Search for the cell housing the specified text and yield its [x, y] center coordinate. 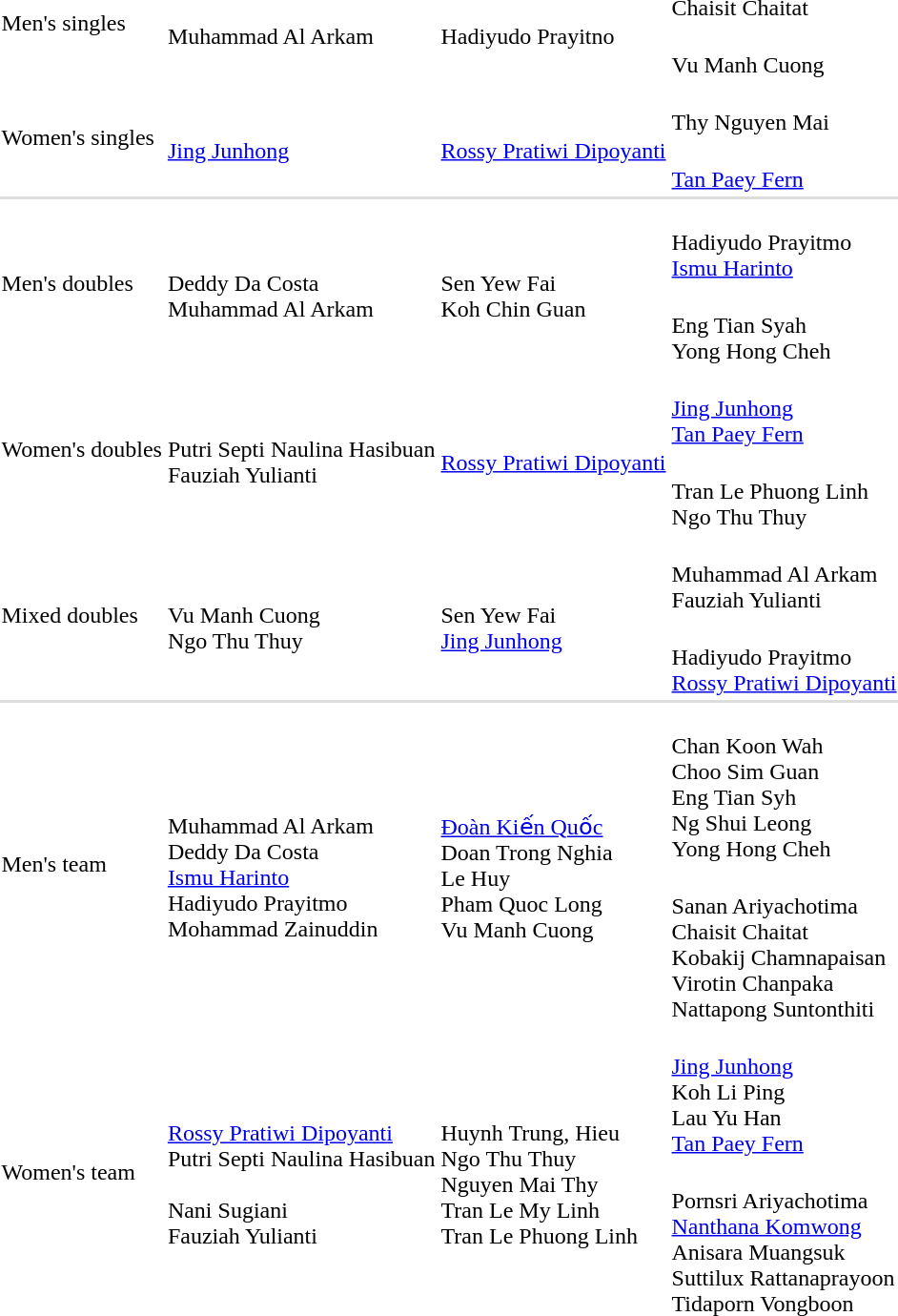
Sen Yew FaiJing Junhong [553, 616]
Jing JunhongTan Paey Fern [784, 408]
Jing Junhong [301, 137]
Men's team [82, 864]
Thy Nguyen Mai [784, 109]
Hadiyudo PrayitmoIsmu Harinto [784, 242]
Muhammad Al ArkamDeddy Da CostaIsmu HarintoHadiyudo PrayitmoMohammad Zainuddin [301, 864]
Mixed doubles [82, 616]
Vu Manh Cuong [784, 51]
Eng Tian SyahYong Hong Cheh [784, 325]
Vu Manh CuongNgo Thu Thuy [301, 616]
Women's singles [82, 137]
Tran Le Phuong LinhNgo Thu Thuy [784, 491]
Jing JunhongKoh Li PingLau Yu HanTan Paey Fern [784, 1092]
Putri Septi Naulina HasibuanFauziah Yulianti [301, 450]
Women's doubles [82, 450]
Tan Paey Fern [784, 166]
Chan Koon WahChoo Sim GuanEng Tian SyhNg Shui LeongYong Hong Cheh [784, 784]
Sanan AriyachotimaChaisit ChaitatKobakij ChamnapaisanVirotin ChanpakaNattapong Suntonthiti [784, 944]
Sen Yew FaiKoh Chin Guan [553, 284]
Deddy Da CostaMuhammad Al Arkam [301, 284]
Men's doubles [82, 284]
Muhammad Al ArkamFauziah Yulianti [784, 574]
Đoàn Kiến QuốcDoan Trong NghiaLe HuyPham Quoc LongVu Manh Cuong [553, 864]
Hadiyudo PrayitmoRossy Pratiwi Dipoyanti [784, 657]
